Provide the (X, Y) coordinate of the cell's center where the given text is located.  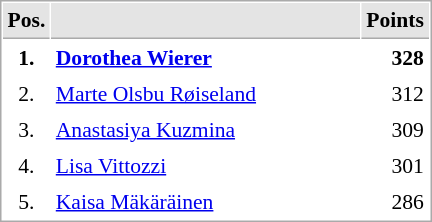
4. (26, 165)
309 (396, 129)
1. (26, 57)
Marte Olsbu Røiseland (206, 93)
Points (396, 21)
Dorothea Wierer (206, 57)
3. (26, 129)
Anastasiya Kuzmina (206, 129)
2. (26, 93)
5. (26, 201)
328 (396, 57)
Lisa Vittozzi (206, 165)
301 (396, 165)
312 (396, 93)
286 (396, 201)
Kaisa Mäkäräinen (206, 201)
Pos. (26, 21)
